Scan for the cell matching the given text and deliver its [x, y] coordinate at center. 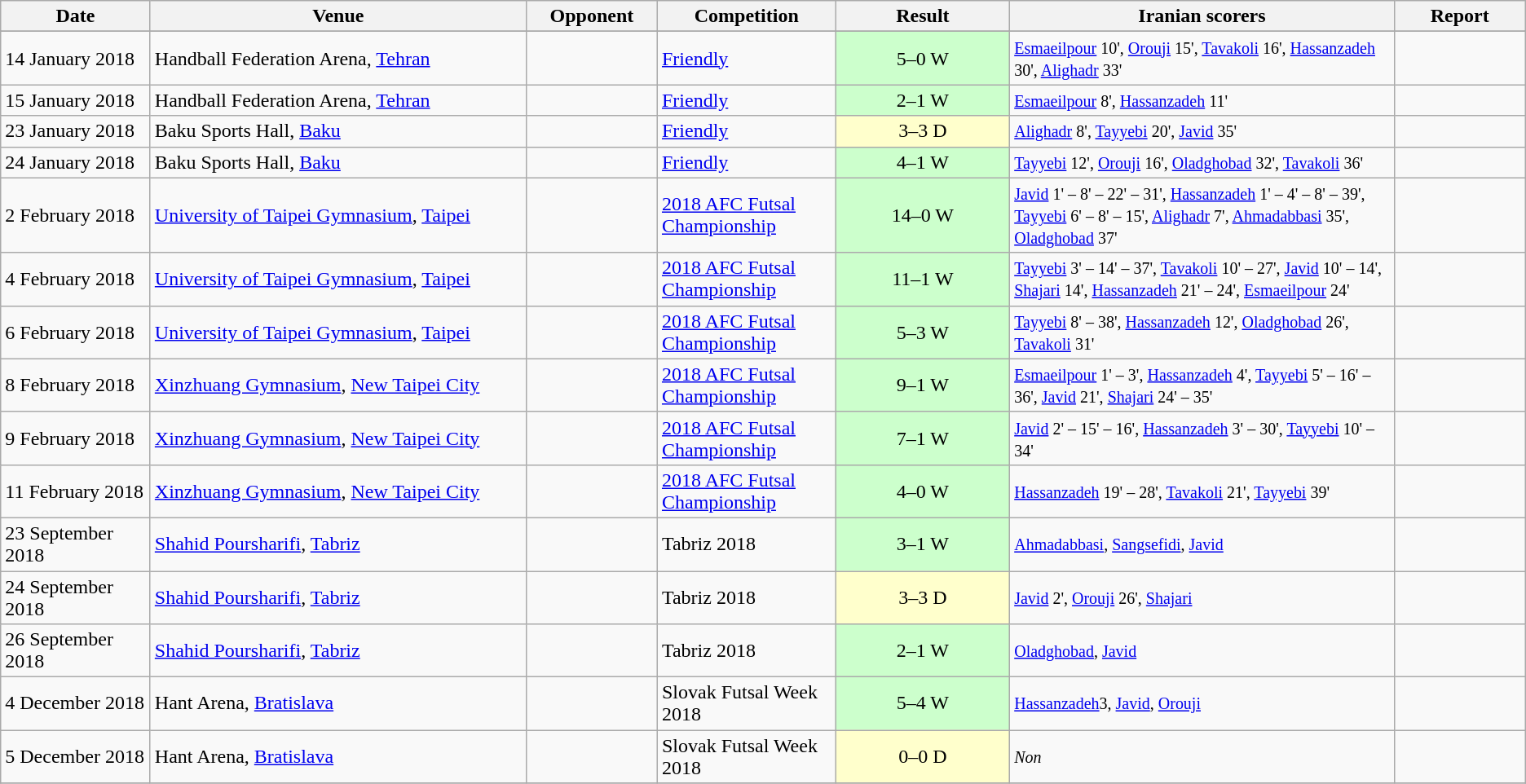
23 September 2018 [76, 544]
9 February 2018 [76, 438]
Date [76, 16]
4–1 W [923, 162]
3–1 W [923, 544]
Report [1459, 16]
Oladghobad, Javid [1202, 650]
5–3 W [923, 333]
Tayyebi 3' – 14' – 37', Tavakoli 10' – 27', Javid 10' – 14', Shajari 14', Hassanzadeh 21' – 24', Esmaeilpour 24' [1202, 279]
26 September 2018 [76, 650]
Tayyebi 8' – 38', Hassanzadeh 12', Oladghobad 26', Tavakoli 31' [1202, 333]
6 February 2018 [76, 333]
Non [1202, 756]
Competition [747, 16]
Iranian scorers [1202, 16]
Hassanzadeh3, Javid, Orouji [1202, 704]
Hassanzadeh 19' – 28', Tavakoli 21', Tayyebi 39' [1202, 491]
4–0 W [923, 491]
14 January 2018 [76, 59]
Opponent [592, 16]
4 December 2018 [76, 704]
Esmaeilpour 8', Hassanzadeh 11' [1202, 100]
Javid 2' – 15' – 16', Hassanzadeh 3' – 30', Tayyebi 10' – 34' [1202, 438]
9–1 W [923, 385]
8 February 2018 [76, 385]
14–0 W [923, 215]
Result [923, 16]
Alighadr 8', Tayyebi 20', Javid 35' [1202, 131]
Tayyebi 12', Orouji 16', Oladghobad 32', Tavakoli 36' [1202, 162]
24 September 2018 [76, 597]
7–1 W [923, 438]
11 February 2018 [76, 491]
11–1 W [923, 279]
15 January 2018 [76, 100]
24 January 2018 [76, 162]
Venue [337, 16]
Javid 2', Orouji 26', Shajari [1202, 597]
Esmaeilpour 10', Orouji 15', Tavakoli 16', Hassanzadeh 30', Alighadr 33' [1202, 59]
5 December 2018 [76, 756]
Esmaeilpour 1' – 3', Hassanzadeh 4', Tayyebi 5' – 16' – 36', Javid 21', Shajari 24' – 35' [1202, 385]
5–4 W [923, 704]
Ahmadabbasi, Sangsefidi, Javid [1202, 544]
5–0 W [923, 59]
23 January 2018 [76, 131]
Javid 1' – 8' – 22' – 31', Hassanzadeh 1' – 4' – 8' – 39', Tayyebi 6' – 8' – 15', Alighadr 7', Ahmadabbasi 35', Oladghobad 37' [1202, 215]
0–0 D [923, 756]
4 February 2018 [76, 279]
2 February 2018 [76, 215]
